Locate the cell with the specified text and output its (X, Y) center coordinate. 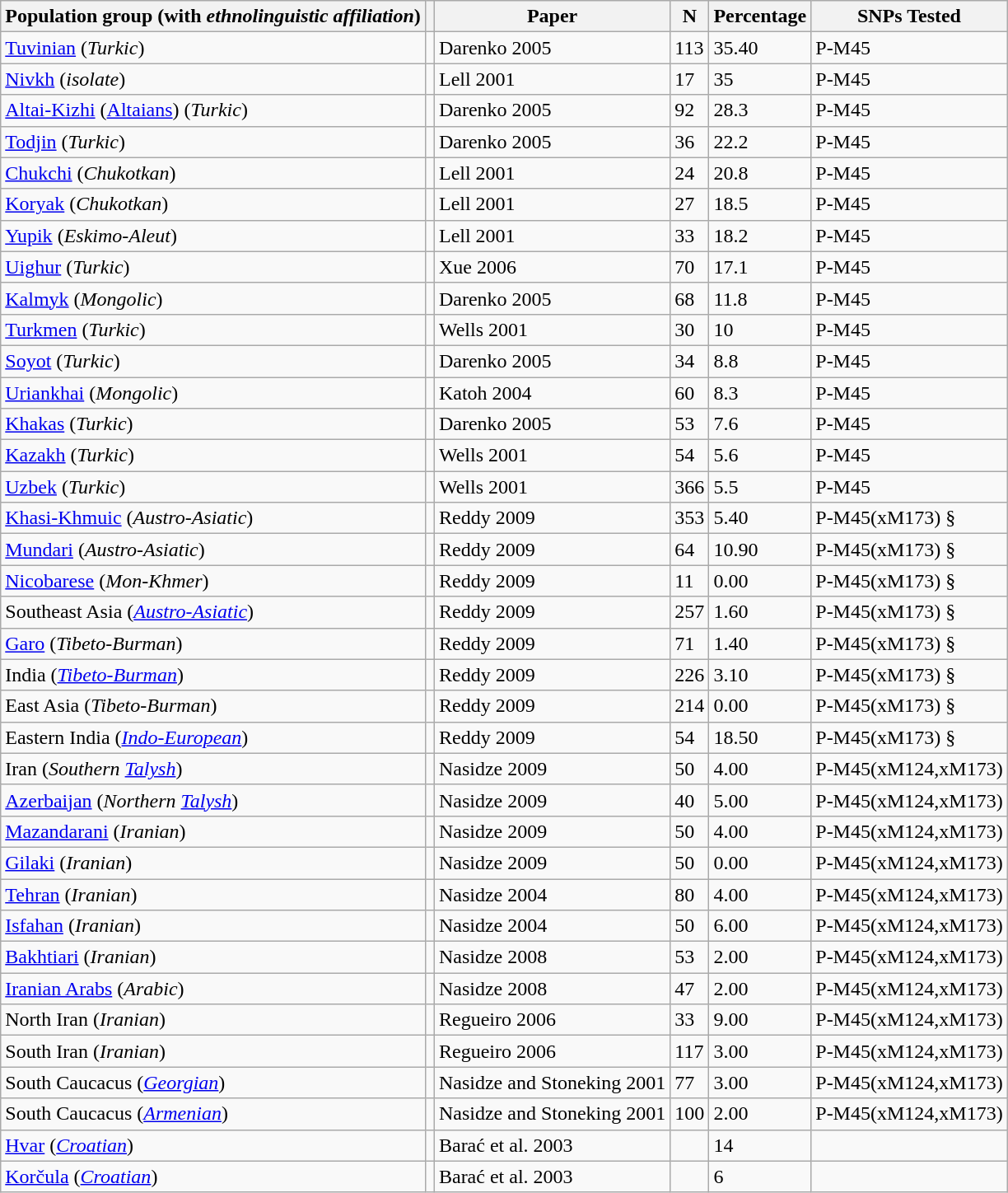
10.90 (760, 550)
Percentage (760, 16)
SNPs Tested (909, 16)
Nicobarese (Mon-Khmer) (213, 581)
Garo (Tibeto-Burman) (213, 643)
1.60 (760, 612)
Tuvinian (Turkic) (213, 48)
5.40 (760, 518)
Uzbek (Turkic) (213, 487)
80 (690, 894)
North Iran (Iranian) (213, 1020)
3.10 (760, 675)
9.00 (760, 1020)
Korčula (Croatian) (213, 1177)
34 (690, 361)
Azerbaijan (Northern Talysh) (213, 800)
14 (760, 1145)
Koryak (Chukotkan) (213, 204)
Katoh 2004 (552, 393)
35 (760, 79)
17.1 (760, 267)
366 (690, 487)
Soyot (Turkic) (213, 361)
226 (690, 675)
South Caucacus (Armenian) (213, 1114)
Southeast Asia (Austro-Asiatic) (213, 612)
17 (690, 79)
Iranian Arabs (Arabic) (213, 989)
117 (690, 1051)
100 (690, 1114)
28.3 (760, 110)
5.5 (760, 487)
8.8 (760, 361)
Uighur (Turkic) (213, 267)
27 (690, 204)
24 (690, 173)
77 (690, 1083)
113 (690, 48)
India (Tibeto-Burman) (213, 675)
214 (690, 706)
6 (760, 1177)
1.40 (760, 643)
Paper (552, 16)
South Caucacus (Georgian) (213, 1083)
7.6 (760, 424)
10 (760, 330)
Khakas (Turkic) (213, 424)
Yupik (Eskimo-Aleut) (213, 236)
Iran (Southern Talysh) (213, 769)
Kalmyk (Mongolic) (213, 298)
71 (690, 643)
5.00 (760, 800)
Mundari (Austro-Asiatic) (213, 550)
Bakhtiari (Iranian) (213, 957)
20.8 (760, 173)
Todjin (Turkic) (213, 142)
Gilaki (Iranian) (213, 863)
Khasi-Khmuic (Austro-Asiatic) (213, 518)
22.2 (760, 142)
18.2 (760, 236)
92 (690, 110)
36 (690, 142)
6.00 (760, 926)
Xue 2006 (552, 267)
30 (690, 330)
Chukchi (Chukotkan) (213, 173)
18.5 (760, 204)
Altai-Kizhi (Altaians) (Turkic) (213, 110)
70 (690, 267)
18.50 (760, 737)
Population group (with ethnolinguistic affiliation) (213, 16)
40 (690, 800)
35.40 (760, 48)
60 (690, 393)
East Asia (Tibeto-Burman) (213, 706)
Eastern India (Indo-European) (213, 737)
353 (690, 518)
Hvar (Croatian) (213, 1145)
N (690, 16)
Turkmen (Turkic) (213, 330)
Uriankhai (Mongolic) (213, 393)
South Iran (Iranian) (213, 1051)
11 (690, 581)
64 (690, 550)
68 (690, 298)
Mazandarani (Iranian) (213, 831)
Nivkh (isolate) (213, 79)
11.8 (760, 298)
8.3 (760, 393)
257 (690, 612)
Isfahan (Iranian) (213, 926)
47 (690, 989)
5.6 (760, 456)
Kazakh (Turkic) (213, 456)
Tehran (Iranian) (213, 894)
